Provide the [x, y] coordinate of the cell's center where the given text is located.  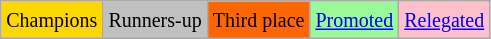
Third place [258, 20]
Runners-up [155, 20]
Champions [52, 20]
Promoted [354, 20]
Relegated [444, 20]
